Provide the (X, Y) coordinate of the cell's center where the given text is located.  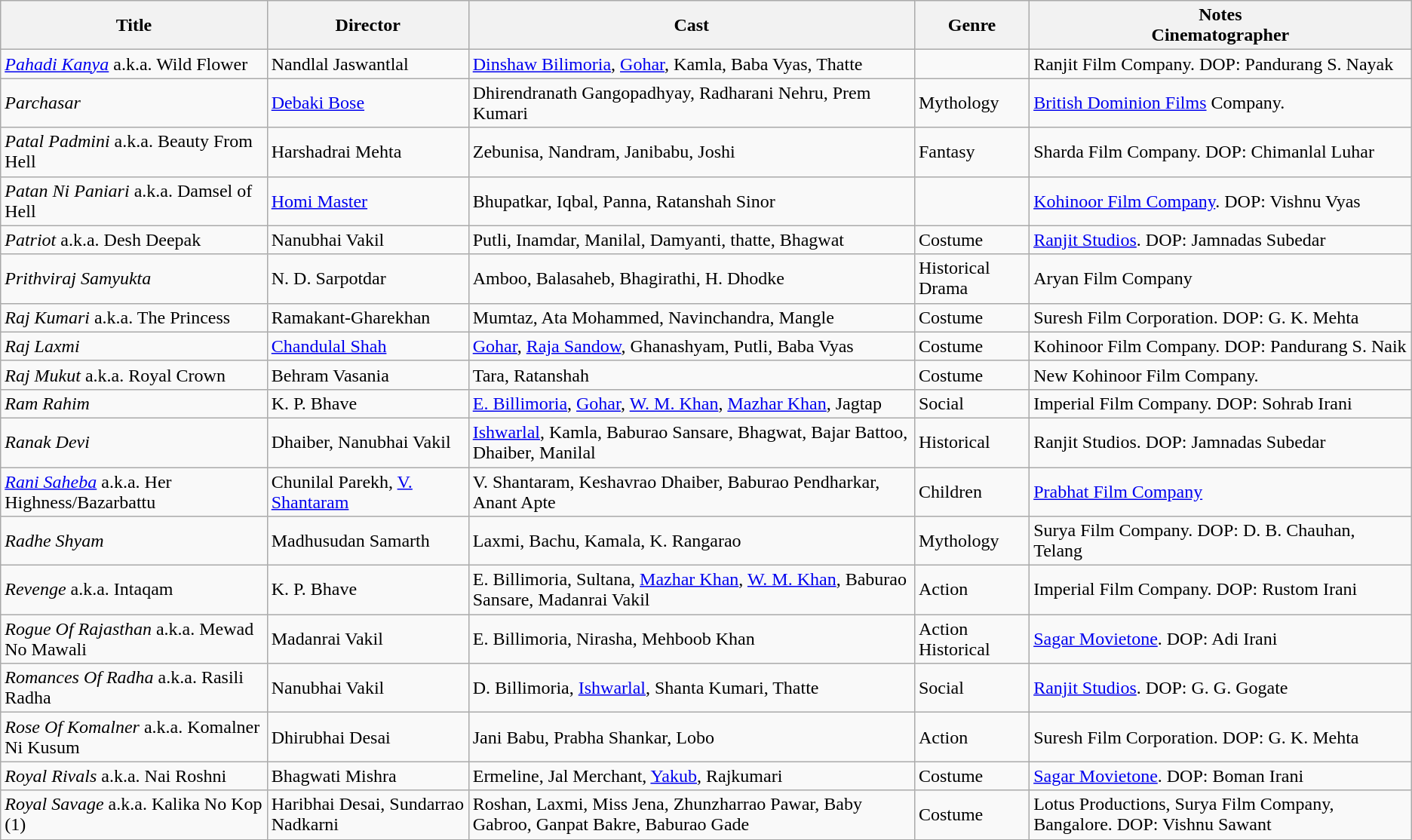
Sagar Movietone. DOP: Boman Irani (1220, 776)
Ranjit Studios. DOP: G. G. Gogate (1220, 688)
Bhupatkar, Iqbal, Panna, Ratanshah Sinor (691, 201)
Ranjit Film Company. DOP: Pandurang S. Nayak (1220, 64)
Rose Of Komalner a.k.a. Komalner Ni Kusum (134, 737)
Harshadrai Mehta (368, 152)
Madhusudan Samarth (368, 541)
Rogue Of Rajasthan a.k.a. Mewad No Mawali (134, 639)
Raj Kumari a.k.a. The Princess (134, 317)
Dinshaw Bilimoria, Gohar, Kamla, Baba Vyas, Thatte (691, 64)
Patriot a.k.a. Desh Deepak (134, 240)
Title (134, 26)
Ermeline, Jal Merchant, Yakub, Rajkumari (691, 776)
Director (368, 26)
British Dominion Films Company. (1220, 103)
Parchasar (134, 103)
Zebunisa, Nandram, Janibabu, Joshi (691, 152)
E. Billimoria, Nirasha, Mehboob Khan (691, 639)
Dhirubhai Desai (368, 737)
Imperial Film Company. DOP: Sohrab Irani (1220, 403)
Dhirendranath Gangopadhyay, Radharani Nehru, Prem Kumari (691, 103)
Sagar Movietone. DOP: Adi Irani (1220, 639)
Prithviraj Samyukta (134, 279)
Sharda Film Company. DOP: Chimanlal Luhar (1220, 152)
E. Billimoria, Gohar, W. M. Khan, Mazhar Khan, Jagtap (691, 403)
Ram Rahim (134, 403)
Cast (691, 26)
Roshan, Laxmi, Miss Jena, Zhunzharrao Pawar, Baby Gabroo, Ganpat Bakre, Baburao Gade (691, 814)
Patal Padmini a.k.a. Beauty From Hell (134, 152)
Homi Master (368, 201)
V. Shantaram, Keshavrao Dhaiber, Baburao Pendharkar, Anant Apte (691, 492)
Historical Drama (972, 279)
Raj Laxmi (134, 346)
Laxmi, Bachu, Kamala, K. Rangarao (691, 541)
Children (972, 492)
Tara, Ratanshah (691, 375)
Haribhai Desai, Sundarrao Nadkarni (368, 814)
Nandlal Jaswantlal (368, 64)
Imperial Film Company. DOP: Rustom Irani (1220, 590)
Ramakant-Gharekhan (368, 317)
Kohinoor Film Company. DOP: Vishnu Vyas (1220, 201)
Patan Ni Paniari a.k.a. Damsel of Hell (134, 201)
Debaki Bose (368, 103)
Action Historical (972, 639)
D. Billimoria, Ishwarlal, Shanta Kumari, Thatte (691, 688)
Surya Film Company. DOP: D. B. Chauhan, Telang (1220, 541)
Romances Of Radha a.k.a. Rasili Radha (134, 688)
Prabhat Film Company (1220, 492)
NotesCinematographer (1220, 26)
Royal Savage a.k.a. Kalika No Kop (1) (134, 814)
Genre (972, 26)
Putli, Inamdar, Manilal, Damyanti, thatte, Bhagwat (691, 240)
New Kohinoor Film Company. (1220, 375)
Rani Saheba a.k.a. Her Highness/Bazarbattu (134, 492)
Chunilal Parekh, V. Shantaram (368, 492)
Madanrai Vakil (368, 639)
Dhaiber, Nanubhai Vakil (368, 442)
Bhagwati Mishra (368, 776)
Radhe Shyam (134, 541)
Amboo, Balasaheb, Bhagirathi, H. Dhodke (691, 279)
Chandulal Shah (368, 346)
Pahadi Kanya a.k.a. Wild Flower (134, 64)
Mumtaz, Ata Mohammed, Navinchandra, Mangle (691, 317)
N. D. Sarpotdar (368, 279)
Aryan Film Company (1220, 279)
Lotus Productions, Surya Film Company, Bangalore. DOP: Vishnu Sawant (1220, 814)
Fantasy (972, 152)
Behram Vasania (368, 375)
Revenge a.k.a. Intaqam (134, 590)
Royal Rivals a.k.a. Nai Roshni (134, 776)
Kohinoor Film Company. DOP: Pandurang S. Naik (1220, 346)
Raj Mukut a.k.a. Royal Crown (134, 375)
Jani Babu, Prabha Shankar, Lobo (691, 737)
E. Billimoria, Sultana, Mazhar Khan, W. M. Khan, Baburao Sansare, Madanrai Vakil (691, 590)
Ishwarlal, Kamla, Baburao Sansare, Bhagwat, Bajar Battoo, Dhaiber, Manilal (691, 442)
Gohar, Raja Sandow, Ghanashyam, Putli, Baba Vyas (691, 346)
Historical (972, 442)
Ranak Devi (134, 442)
